From the cell containing the given text, extract its center point as (x, y) coordinate. 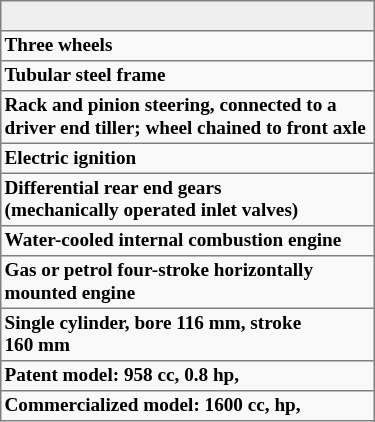
Three wheels (188, 46)
Single cylinder, bore 116 mm, stroke 160 mm (188, 334)
Water-cooled internal combustion engine (188, 241)
Rack and pinion steering, connected to a driver end tiller; wheel chained to front axle (188, 117)
Electric ignition (188, 158)
Gas or petrol four-stroke horizontally mounted engine (188, 282)
Tubular steel frame (188, 76)
Commercialized model: 1600 cc, hp, (188, 406)
Differential rear end gears(mechanically operated inlet valves) (188, 199)
Patent model: 958 cc, 0.8 hp, (188, 376)
